Return the (X, Y) coordinate for the center point of the cell that contains the specified text.  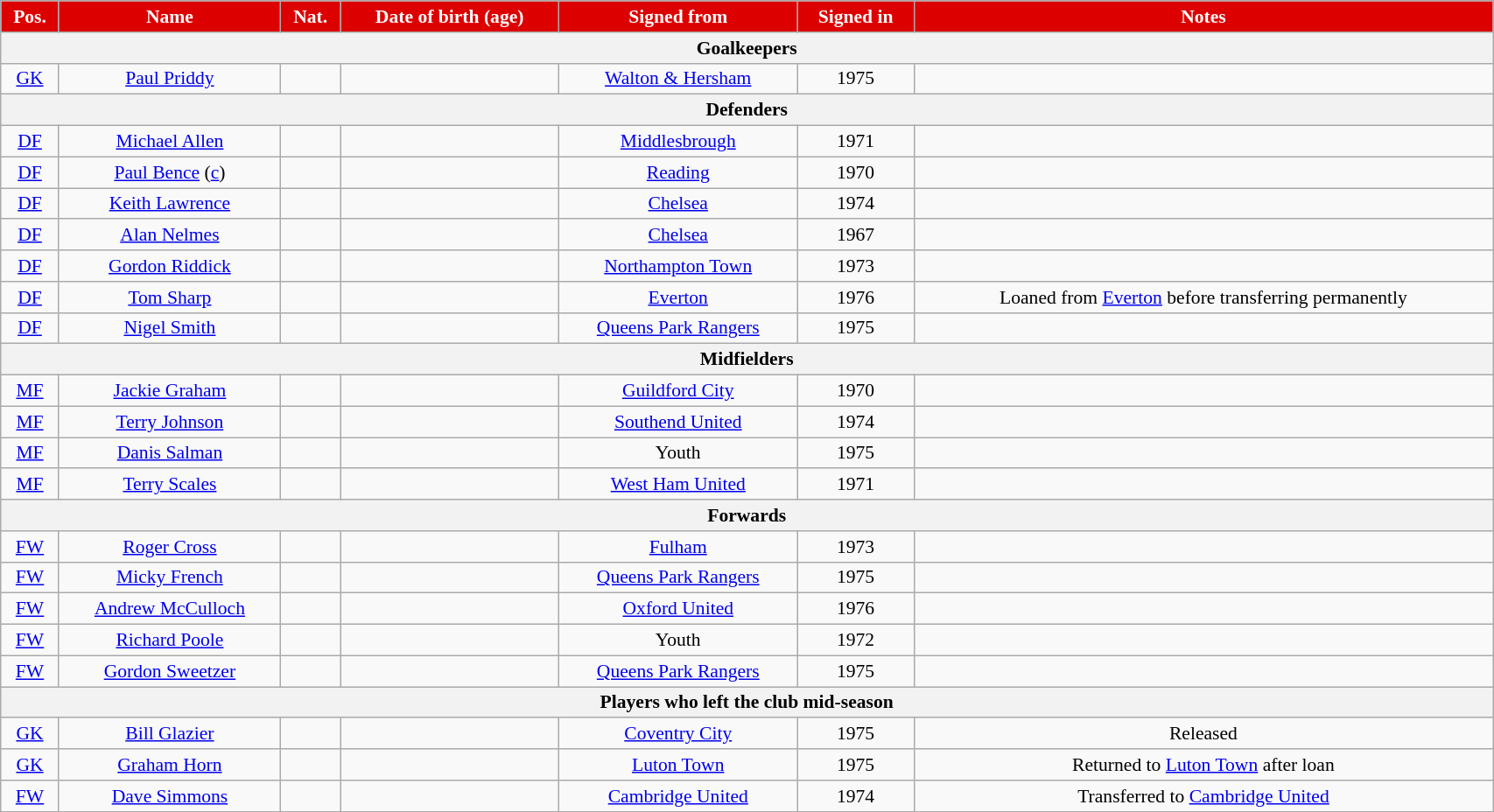
Micky French (170, 577)
Keith Lawrence (170, 204)
Southend United (678, 422)
Defenders (747, 110)
Northampton Town (678, 266)
Pos. (30, 17)
Oxford United (678, 609)
West Ham United (678, 485)
Loaned from Everton before transferring permanently (1203, 297)
Released (1203, 734)
Signed from (678, 17)
Tom Sharp (170, 297)
Midfielders (747, 360)
Gordon Riddick (170, 266)
Roger Cross (170, 547)
Cambridge United (678, 796)
Dave Simmons (170, 796)
1967 (856, 235)
Coventry City (678, 734)
Fulham (678, 547)
Graham Horn (170, 765)
Reading (678, 172)
Michael Allen (170, 142)
Danis Salman (170, 453)
Paul Priddy (170, 79)
Richard Poole (170, 640)
Alan Nelmes (170, 235)
Everton (678, 297)
Andrew McCulloch (170, 609)
Date of birth (age) (450, 17)
Nat. (311, 17)
Luton Town (678, 765)
Gordon Sweetzer (170, 671)
Forwards (747, 515)
Middlesbrough (678, 142)
Guildford City (678, 391)
Jackie Graham (170, 391)
Terry Scales (170, 485)
Players who left the club mid-season (747, 703)
Transferred to Cambridge United (1203, 796)
Nigel Smith (170, 328)
Walton & Hersham (678, 79)
Returned to Luton Town after loan (1203, 765)
Signed in (856, 17)
Paul Bence (c) (170, 172)
1972 (856, 640)
Name (170, 17)
Notes (1203, 17)
Terry Johnson (170, 422)
Goalkeepers (747, 48)
Bill Glazier (170, 734)
